Provide the [X, Y] coordinate of the cell's center where the given text is located.  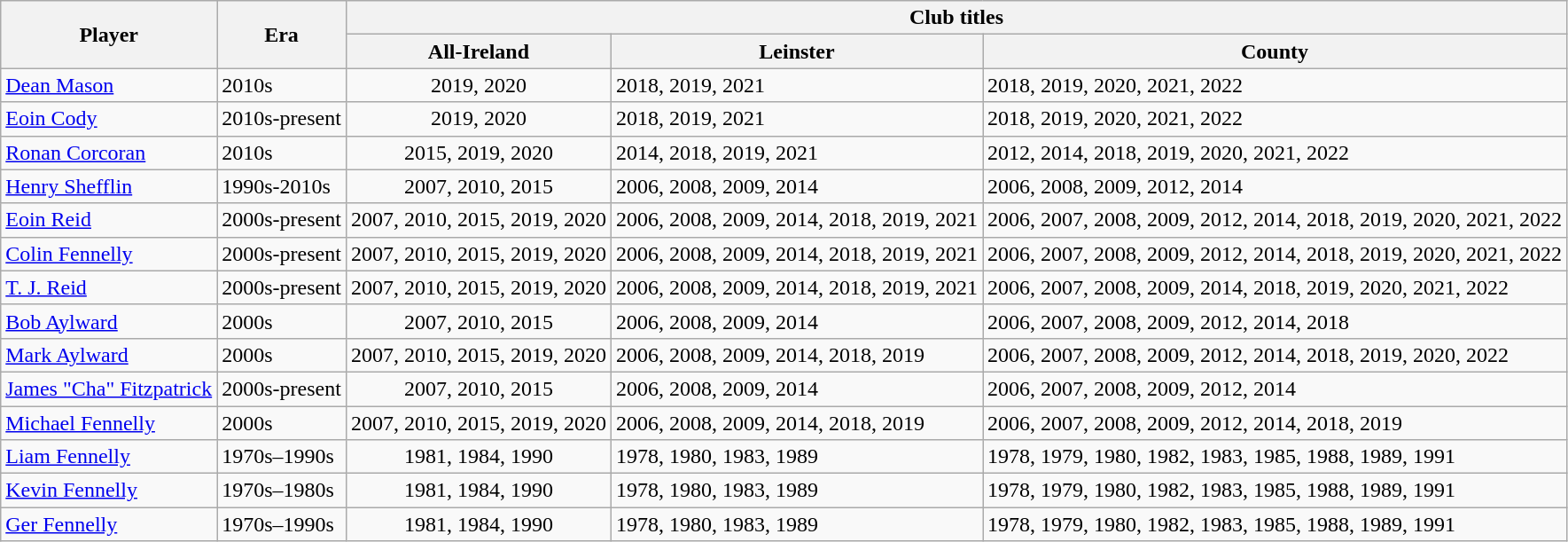
Henry Shefflin [109, 186]
Eoin Reid [109, 220]
Ronan Corcoran [109, 153]
All-Ireland [479, 51]
2006, 2007, 2008, 2009, 2012, 2014, 2018, 2019, 2020, 2022 [1275, 355]
County [1275, 51]
Bob Aylward [109, 321]
Colin Fennelly [109, 254]
2006, 2008, 2009, 2012, 2014 [1275, 186]
Eoin Cody [109, 119]
Era [282, 35]
2012, 2014, 2018, 2019, 2020, 2021, 2022 [1275, 153]
James "Cha" Fitzpatrick [109, 389]
2006, 2007, 2008, 2009, 2012, 2014, 2018, 2019 [1275, 423]
2006, 2007, 2008, 2009, 2012, 2014 [1275, 389]
2014, 2018, 2019, 2021 [796, 153]
1970s–1980s [282, 491]
T. J. Reid [109, 287]
2010s-present [282, 119]
Dean Mason [109, 85]
Kevin Fennelly [109, 491]
2015, 2019, 2020 [479, 153]
Mark Aylward [109, 355]
Michael Fennelly [109, 423]
Ger Fennelly [109, 524]
Liam Fennelly [109, 457]
Player [109, 35]
Club titles [956, 18]
Leinster [796, 51]
2006, 2007, 2008, 2009, 2012, 2014, 2018 [1275, 321]
1990s-2010s [282, 186]
2006, 2007, 2008, 2009, 2014, 2018, 2019, 2020, 2021, 2022 [1275, 287]
